Provide the (X, Y) coordinate of the cell's center where the given text is located.  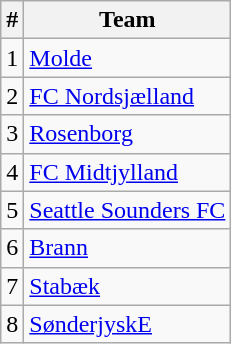
# (12, 20)
Rosenborg (128, 134)
FC Midtjylland (128, 172)
Team (128, 20)
1 (12, 58)
6 (12, 248)
Molde (128, 58)
2 (12, 96)
SønderjyskE (128, 324)
FC Nordsjælland (128, 96)
5 (12, 210)
Brann (128, 248)
7 (12, 286)
8 (12, 324)
Seattle Sounders FC (128, 210)
3 (12, 134)
4 (12, 172)
Stabæk (128, 286)
